Locate the cell with the specified text and output its (x, y) center coordinate. 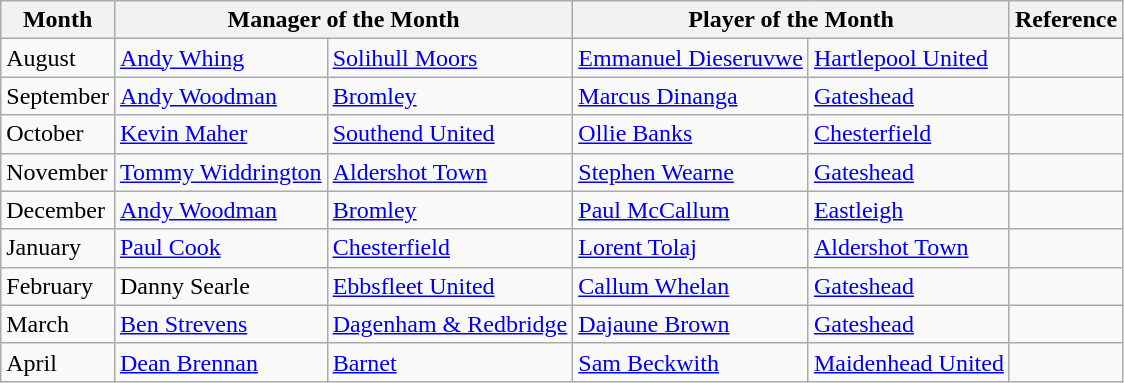
Eastleigh (908, 210)
March (58, 324)
Month (58, 20)
November (58, 172)
Tommy Widdrington (220, 172)
Maidenhead United (908, 362)
Solihull Moors (450, 58)
February (58, 286)
Reference (1066, 20)
Stephen Wearne (691, 172)
Danny Searle (220, 286)
Southend United (450, 134)
Sam Beckwith (691, 362)
Kevin Maher (220, 134)
Marcus Dinanga (691, 96)
August (58, 58)
October (58, 134)
Barnet (450, 362)
Dean Brennan (220, 362)
January (58, 248)
Ollie Banks (691, 134)
Ben Strevens (220, 324)
December (58, 210)
Paul McCallum (691, 210)
Paul Cook (220, 248)
Dajaune Brown (691, 324)
Hartlepool United (908, 58)
Player of the Month (792, 20)
April (58, 362)
Manager of the Month (343, 20)
Andy Whing (220, 58)
Dagenham & Redbridge (450, 324)
Lorent Tolaj (691, 248)
September (58, 96)
Callum Whelan (691, 286)
Ebbsfleet United (450, 286)
Emmanuel Dieseruvwe (691, 58)
